Find where the given text appears and provide that cell's center as (x, y) coordinate. 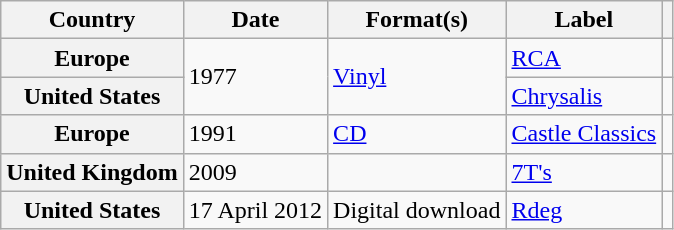
Format(s) (417, 20)
Rdeg (584, 210)
Vinyl (417, 77)
1991 (255, 134)
CD (417, 134)
Date (255, 20)
Digital download (417, 210)
1977 (255, 77)
17 April 2012 (255, 210)
7T's (584, 172)
Chrysalis (584, 96)
Country (92, 20)
RCA (584, 58)
United Kingdom (92, 172)
Castle Classics (584, 134)
Label (584, 20)
2009 (255, 172)
